Identify which cell holds the provided text, then report its [X, Y] central coordinate. 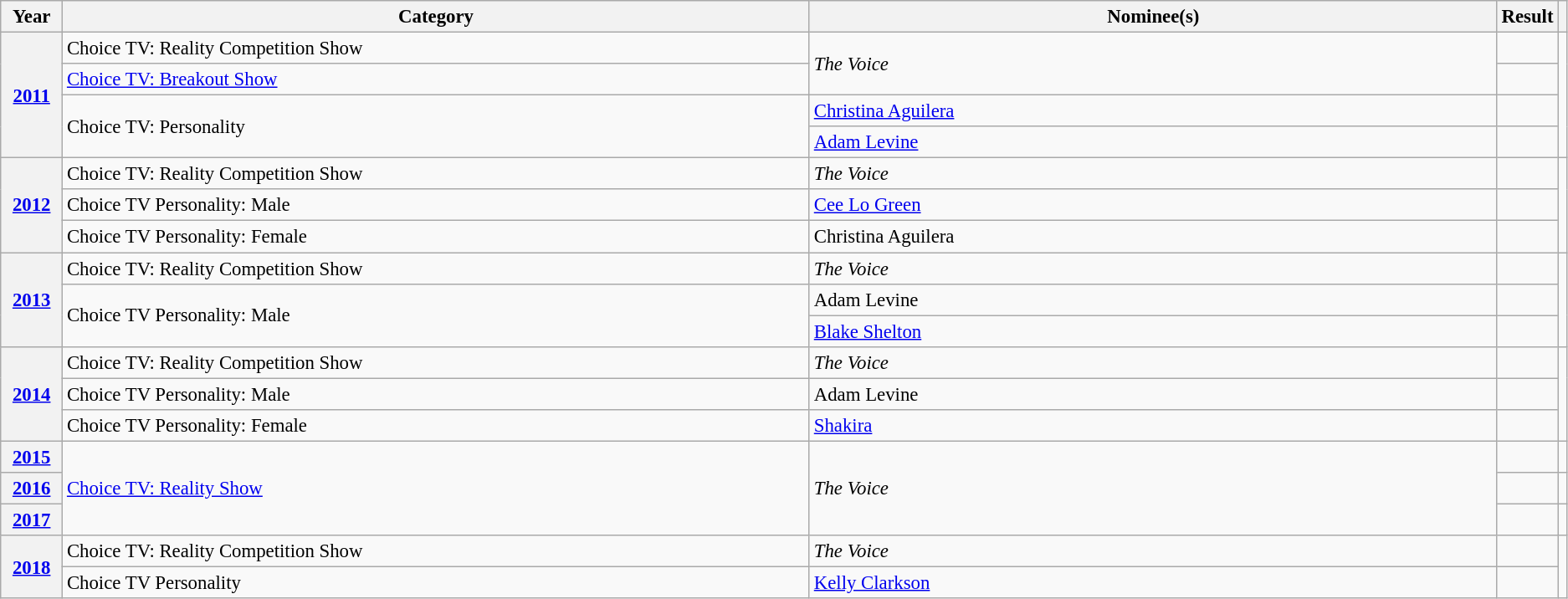
Choice TV Personality [437, 583]
2015 [32, 457]
Blake Shelton [1153, 331]
2014 [32, 393]
Choice TV: Reality Show [437, 489]
Kelly Clarkson [1153, 583]
2012 [32, 206]
Category [437, 17]
Choice TV: Breakout Show [437, 79]
Shakira [1153, 426]
Nominee(s) [1153, 17]
Cee Lo Green [1153, 205]
Year [32, 17]
Choice TV: Personality [437, 127]
2018 [32, 567]
2017 [32, 520]
2013 [32, 299]
2016 [32, 489]
2011 [32, 95]
Result [1528, 17]
